Extract the [x, y] coordinate from the center of the cell holding the provided text.  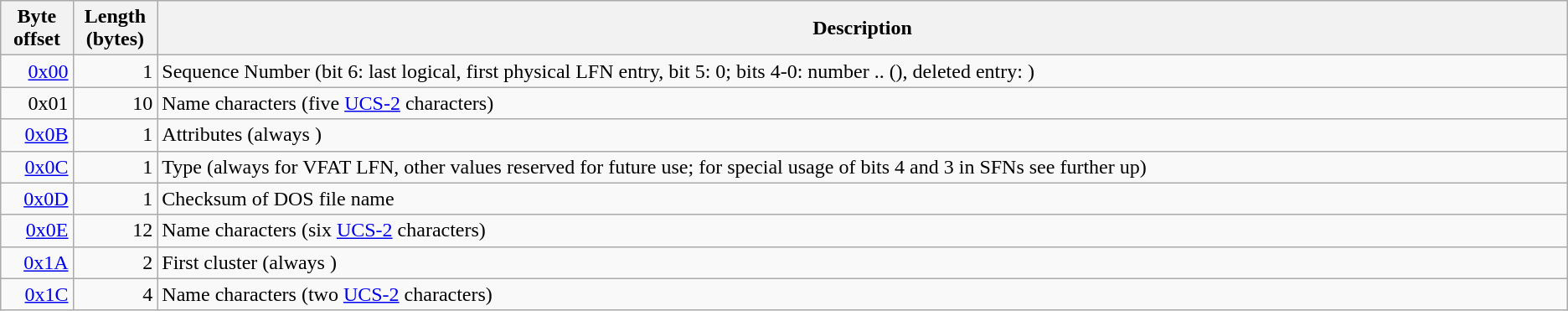
Sequence Number (bit 6: last logical, first physical LFN entry, bit 5: 0; bits 4-0: number .. (), deleted entry: ) [863, 71]
0x0B [37, 135]
0x0D [37, 199]
Length (bytes) [116, 29]
0x1C [37, 294]
0x1A [37, 262]
Attributes (always ) [863, 135]
Name characters (five UCS-2 characters) [863, 103]
4 [116, 294]
0x0E [37, 231]
Name characters (two UCS-2 characters) [863, 294]
Description [863, 29]
2 [116, 262]
Checksum of DOS file name [863, 199]
0x00 [37, 71]
12 [116, 231]
0x01 [37, 103]
First cluster (always ) [863, 262]
Name characters (six UCS-2 characters) [863, 231]
Type (always for VFAT LFN, other values reserved for future use; for special usage of bits 4 and 3 in SFNs see further up) [863, 167]
10 [116, 103]
0x0C [37, 167]
Byte offset [37, 29]
